Return the [x, y] coordinate for the center point of the cell that contains the specified text.  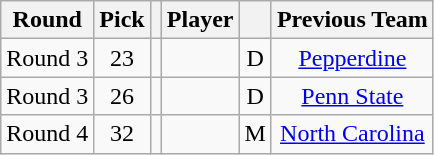
Player [200, 20]
North Carolina [352, 134]
32 [122, 134]
Previous Team [352, 20]
23 [122, 58]
Round 4 [48, 134]
Round [48, 20]
M [255, 134]
Pepperdine [352, 58]
Penn State [352, 96]
Pick [122, 20]
26 [122, 96]
